Locate the cell with the specified text and output its [X, Y] center coordinate. 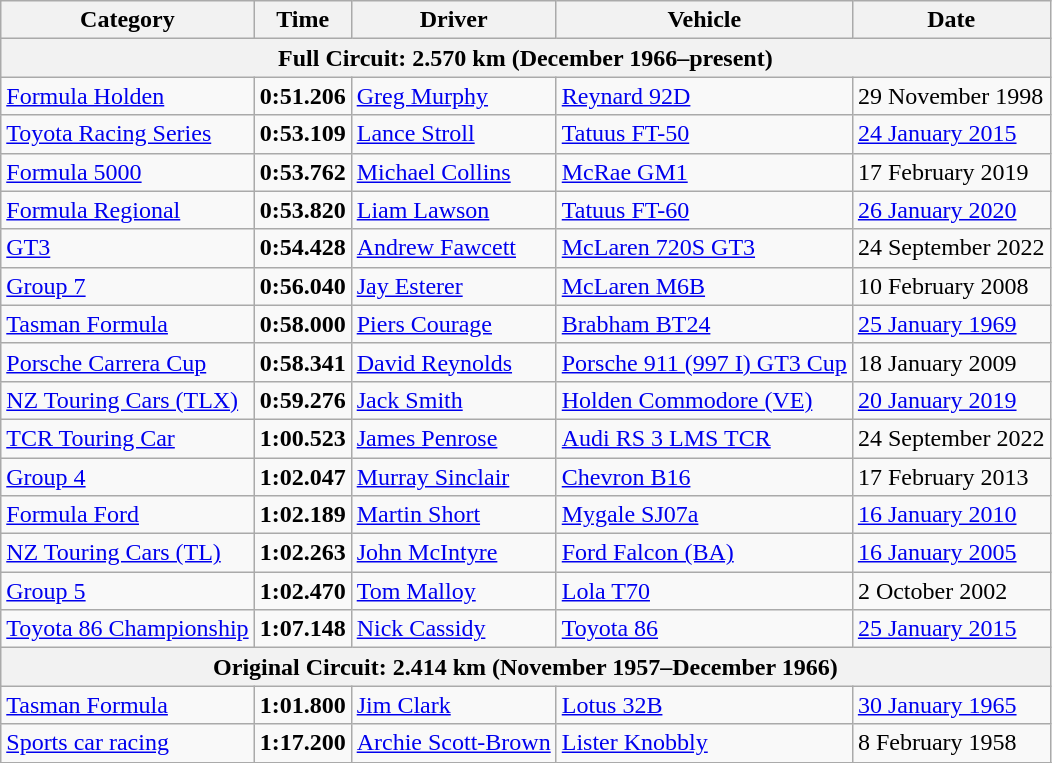
Greg Murphy [454, 96]
20 January 2019 [951, 400]
Nick Cassidy [454, 629]
Michael Collins [454, 172]
Martin Short [454, 515]
0:58.000 [302, 324]
17 February 2019 [951, 172]
Group 4 [128, 477]
Holden Commodore (VE) [704, 400]
0:56.040 [302, 286]
10 February 2008 [951, 286]
Porsche Carrera Cup [128, 362]
0:54.428 [302, 248]
Ford Falcon (BA) [704, 553]
Category [128, 20]
0:53.109 [302, 134]
McLaren 720S GT3 [704, 248]
John McIntyre [454, 553]
0:51.206 [302, 96]
Andrew Fawcett [454, 248]
18 January 2009 [951, 362]
Brabham BT24 [704, 324]
Time [302, 20]
29 November 1998 [951, 96]
1:02.189 [302, 515]
1:01.800 [302, 705]
Tom Malloy [454, 591]
0:58.341 [302, 362]
Toyota 86 Championship [128, 629]
1:00.523 [302, 438]
Group 5 [128, 591]
Jack Smith [454, 400]
James Penrose [454, 438]
Archie Scott-Brown [454, 743]
0:59.276 [302, 400]
Liam Lawson [454, 210]
TCR Touring Car [128, 438]
David Reynolds [454, 362]
Date [951, 20]
Original Circuit: 2.414 km (November 1957–December 1966) [526, 667]
Formula Regional [128, 210]
Lance Stroll [454, 134]
GT3 [128, 248]
Piers Courage [454, 324]
Lola T70 [704, 591]
1:02.263 [302, 553]
Murray Sinclair [454, 477]
30 January 1965 [951, 705]
Mygale SJ07a [704, 515]
Toyota Racing Series [128, 134]
25 January 1969 [951, 324]
Full Circuit: 2.570 km (December 1966–present) [526, 58]
0:53.762 [302, 172]
16 January 2005 [951, 553]
NZ Touring Cars (TL) [128, 553]
1:02.047 [302, 477]
Tatuus FT-50 [704, 134]
Sports car racing [128, 743]
Formula Holden [128, 96]
Jay Esterer [454, 286]
24 January 2015 [951, 134]
Driver [454, 20]
Chevron B16 [704, 477]
1:17.200 [302, 743]
17 February 2013 [951, 477]
Jim Clark [454, 705]
Lister Knobbly [704, 743]
McLaren M6B [704, 286]
2 October 2002 [951, 591]
1:07.148 [302, 629]
25 January 2015 [951, 629]
Formula 5000 [128, 172]
16 January 2010 [951, 515]
Toyota 86 [704, 629]
Audi RS 3 LMS TCR [704, 438]
Formula Ford [128, 515]
Vehicle [704, 20]
Lotus 32B [704, 705]
8 February 1958 [951, 743]
Group 7 [128, 286]
Porsche 911 (997 I) GT3 Cup [704, 362]
1:02.470 [302, 591]
NZ Touring Cars (TLX) [128, 400]
0:53.820 [302, 210]
26 January 2020 [951, 210]
Tatuus FT-60 [704, 210]
McRae GM1 [704, 172]
Reynard 92D [704, 96]
